Provide the (X, Y) coordinate of the cell's center where the given text is located.  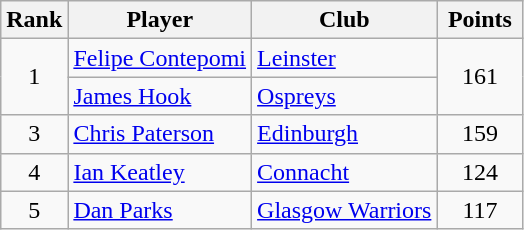
Player (160, 20)
James Hook (160, 96)
1 (34, 77)
Chris Paterson (160, 134)
161 (480, 77)
Felipe Contepomi (160, 58)
Dan Parks (160, 210)
Rank (34, 20)
Glasgow Warriors (344, 210)
Connacht (344, 172)
117 (480, 210)
Leinster (344, 58)
5 (34, 210)
Ospreys (344, 96)
3 (34, 134)
Club (344, 20)
4 (34, 172)
Edinburgh (344, 134)
124 (480, 172)
Ian Keatley (160, 172)
159 (480, 134)
Points (480, 20)
